Scan for the cell matching the given text and deliver its [x, y] coordinate at center. 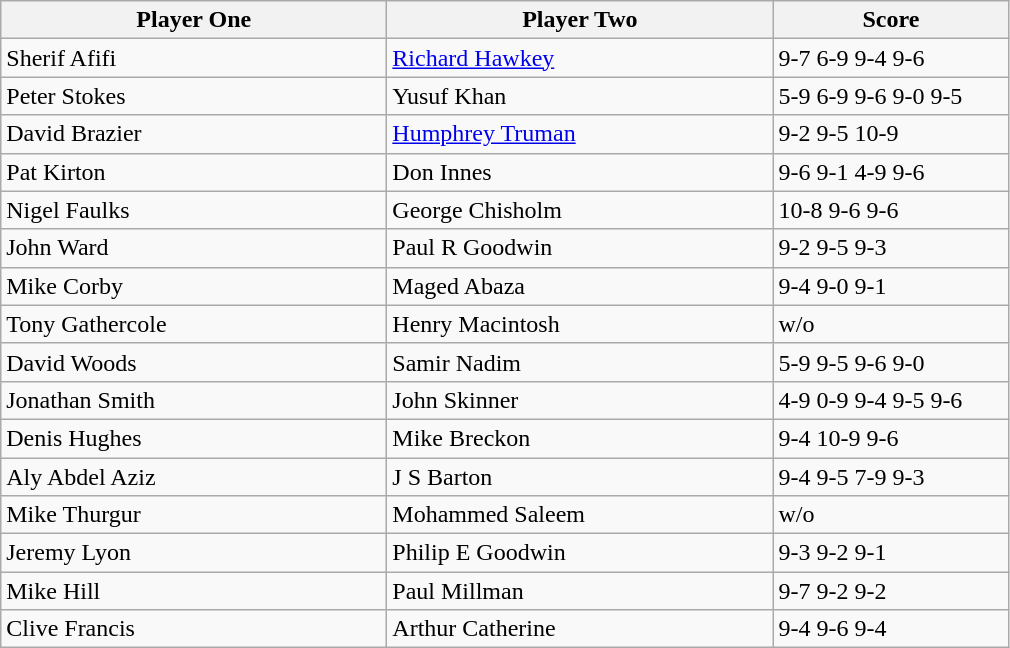
J S Barton [580, 477]
9-4 10-9 9-6 [891, 438]
Peter Stokes [194, 96]
Yusuf Khan [580, 96]
Humphrey Truman [580, 134]
9-4 9-6 9-4 [891, 629]
George Chisholm [580, 210]
5-9 9-5 9-6 9-0 [891, 362]
Score [891, 20]
Don Innes [580, 172]
Jeremy Lyon [194, 553]
9-4 9-5 7-9 9-3 [891, 477]
Samir Nadim [580, 362]
Tony Gathercole [194, 324]
Aly Abdel Aziz [194, 477]
Pat Kirton [194, 172]
9-4 9-0 9-1 [891, 286]
Mike Breckon [580, 438]
9-6 9-1 4-9 9-6 [891, 172]
Nigel Faulks [194, 210]
9-2 9-5 10-9 [891, 134]
9-3 9-2 9-1 [891, 553]
Mike Corby [194, 286]
Paul R Goodwin [580, 248]
Player Two [580, 20]
5-9 6-9 9-6 9-0 9-5 [891, 96]
9-7 9-2 9-2 [891, 591]
10-8 9-6 9-6 [891, 210]
Paul Millman [580, 591]
Mohammed Saleem [580, 515]
Denis Hughes [194, 438]
David Brazier [194, 134]
Sherif Afifi [194, 58]
David Woods [194, 362]
Mike Hill [194, 591]
4-9 0-9 9-4 9-5 9-6 [891, 400]
Clive Francis [194, 629]
Player One [194, 20]
9-7 6-9 9-4 9-6 [891, 58]
Mike Thurgur [194, 515]
Jonathan Smith [194, 400]
John Ward [194, 248]
Henry Macintosh [580, 324]
John Skinner [580, 400]
Maged Abaza [580, 286]
Richard Hawkey [580, 58]
Arthur Catherine [580, 629]
Philip E Goodwin [580, 553]
9-2 9-5 9-3 [891, 248]
